Scan for the cell matching the given text and deliver its (X, Y) coordinate at center. 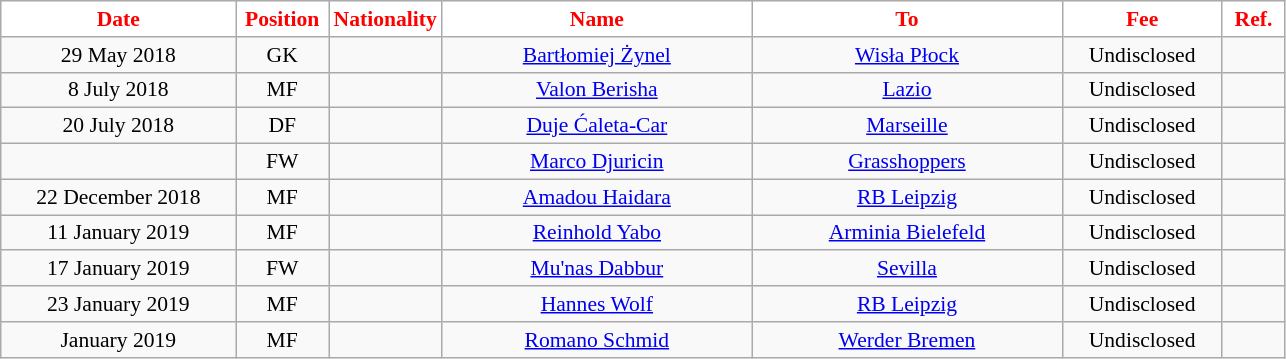
Hannes Wolf (597, 304)
Wisła Płock (907, 55)
Nationality (384, 19)
Amadou Haidara (597, 197)
11 January 2019 (118, 233)
Fee (1142, 19)
23 January 2019 (118, 304)
Romano Schmid (597, 340)
Valon Berisha (597, 90)
Name (597, 19)
Reinhold Yabo (597, 233)
January 2019 (118, 340)
22 December 2018 (118, 197)
GK (282, 55)
Sevilla (907, 269)
20 July 2018 (118, 126)
Mu'nas Dabbur (597, 269)
29 May 2018 (118, 55)
Marseille (907, 126)
Marco Djuricin (597, 162)
Werder Bremen (907, 340)
Lazio (907, 90)
Date (118, 19)
Ref. (1254, 19)
Grasshoppers (907, 162)
Bartłomiej Żynel (597, 55)
DF (282, 126)
To (907, 19)
8 July 2018 (118, 90)
Position (282, 19)
17 January 2019 (118, 269)
Arminia Bielefeld (907, 233)
Duje Ćaleta-Car (597, 126)
